Output the [X, Y] coordinate of the center of the cell containing the given text.  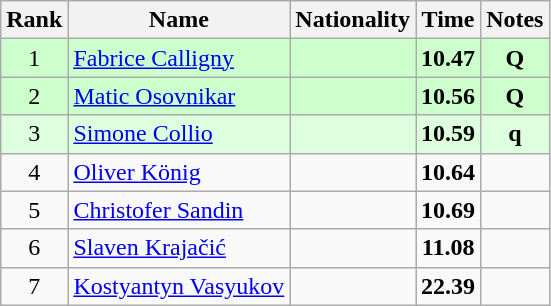
11.08 [448, 248]
6 [34, 248]
Time [448, 20]
q [515, 134]
Kostyantyn Vasyukov [179, 286]
1 [34, 58]
Christofer Sandin [179, 210]
10.69 [448, 210]
5 [34, 210]
Oliver König [179, 172]
10.47 [448, 58]
10.59 [448, 134]
Name [179, 20]
Matic Osovnikar [179, 96]
2 [34, 96]
22.39 [448, 286]
Nationality [353, 20]
Slaven Krajačić [179, 248]
4 [34, 172]
Simone Collio [179, 134]
Notes [515, 20]
7 [34, 286]
Rank [34, 20]
Fabrice Calligny [179, 58]
10.64 [448, 172]
10.56 [448, 96]
3 [34, 134]
